Find where the given text appears and provide that cell's center as [x, y] coordinate. 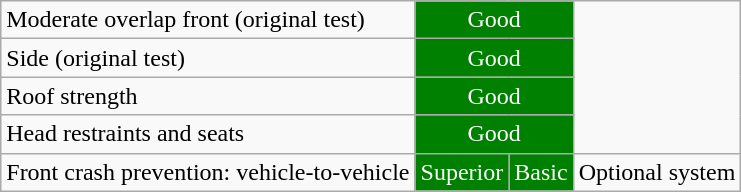
Basic [541, 172]
Optional system [657, 172]
Roof strength [208, 96]
Side (original test) [208, 58]
Superior [462, 172]
Front crash prevention: vehicle-to-vehicle [208, 172]
Moderate overlap front (original test) [208, 20]
Head restraints and seats [208, 134]
